Return the (X, Y) coordinate for the center point of the cell that contains the specified text.  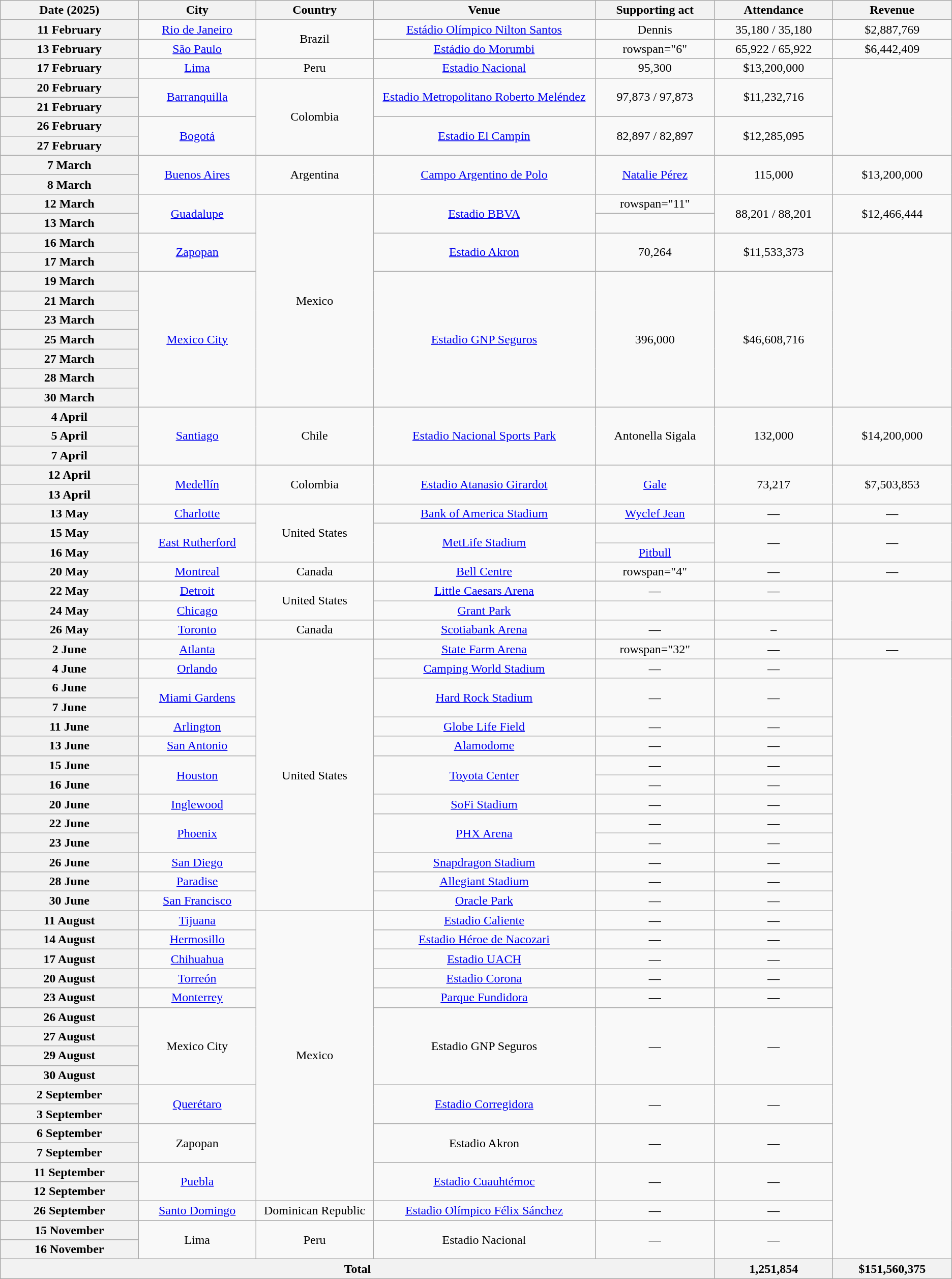
22 May (69, 591)
$151,560,375 (892, 1269)
Estádio do Morumbi (484, 49)
Estádio Olímpico Nilton Santos (484, 30)
21 March (69, 301)
Santiago (197, 436)
Wyclef Jean (655, 513)
5 April (69, 436)
73,217 (773, 484)
Chihuahua (197, 959)
Pitbull (655, 552)
Houston (197, 775)
MetLife Stadium (484, 542)
Parque Fundidora (484, 998)
15 May (69, 533)
Brazil (315, 39)
Estadio Cuauhtémoc (484, 1181)
Detroit (197, 591)
Campo Argentino de Polo (484, 175)
17 March (69, 262)
7 June (69, 707)
12 March (69, 204)
Torreón (197, 978)
8 March (69, 184)
Bank of America Stadium (484, 513)
26 August (69, 1017)
Puebla (197, 1181)
1,251,854 (773, 1269)
97,873 / 97,873 (655, 97)
Country (315, 10)
30 March (69, 397)
23 August (69, 998)
Medellín (197, 484)
Hard Rock Stadium (484, 697)
20 June (69, 804)
rowspan="11" (655, 204)
Chicago (197, 611)
Hermosillo (197, 940)
Estadio Corregidora (484, 1104)
Revenue (892, 10)
Chile (315, 436)
Toronto (197, 630)
30 June (69, 901)
27 February (69, 146)
15 November (69, 1230)
Estadio Olímpico Félix Sánchez (484, 1211)
20 May (69, 572)
27 March (69, 359)
Venue (484, 10)
16 March (69, 243)
Paradise (197, 882)
State Farm Arena (484, 649)
Natalie Pérez (655, 175)
26 June (69, 862)
rowspan="6" (655, 49)
35,180 / 35,180 (773, 30)
21 February (69, 107)
20 February (69, 88)
2 September (69, 1094)
115,000 (773, 175)
23 March (69, 320)
26 September (69, 1211)
16 May (69, 552)
19 March (69, 281)
$12,466,444 (892, 213)
95,300 (655, 68)
Guadalupe (197, 213)
Attendance (773, 10)
Snapdragon Stadium (484, 862)
Argentina (315, 175)
4 June (69, 668)
11 August (69, 920)
12 September (69, 1191)
16 November (69, 1249)
Santo Domingo (197, 1211)
15 June (69, 765)
Estadio Atanasio Girardot (484, 484)
$14,200,000 (892, 436)
– (773, 630)
70,264 (655, 252)
PHX Arena (484, 833)
Barranquilla (197, 97)
25 March (69, 339)
17 February (69, 68)
$46,608,716 (773, 339)
Dominican Republic (315, 1211)
rowspan="4" (655, 572)
7 March (69, 165)
Tijuana (197, 920)
13 June (69, 746)
Scotiabank Arena (484, 630)
San Antonio (197, 746)
Camping World Stadium (484, 668)
11 June (69, 726)
27 August (69, 1036)
San Diego (197, 862)
Date (2025) (69, 10)
Atlanta (197, 649)
Miami Gardens (197, 697)
Phoenix (197, 833)
SoFi Stadium (484, 804)
Querétaro (197, 1104)
Little Caesars Arena (484, 591)
11 September (69, 1172)
12 April (69, 475)
$2,887,769 (892, 30)
17 August (69, 959)
2 June (69, 649)
88,201 / 88,201 (773, 213)
30 August (69, 1075)
13 April (69, 494)
20 August (69, 978)
28 March (69, 378)
Estadio UACH (484, 959)
Gale (655, 484)
$7,503,853 (892, 484)
Buenos Aires (197, 175)
Arlington (197, 726)
Estadio BBVA (484, 213)
$12,285,095 (773, 136)
Allegiant Stadium (484, 882)
$11,533,373 (773, 252)
Alamodome (484, 746)
6 June (69, 688)
rowspan="32" (655, 649)
São Paulo (197, 49)
7 April (69, 455)
Oracle Park (484, 901)
23 June (69, 842)
Dennis (655, 30)
Estadio Nacional Sports Park (484, 436)
13 May (69, 513)
132,000 (773, 436)
Supporting act (655, 10)
Antonella Sigala (655, 436)
13 February (69, 49)
Inglewood (197, 804)
29 August (69, 1056)
65,922 / 65,922 (773, 49)
$11,232,716 (773, 97)
Estadio Héroe de Nacozari (484, 940)
26 May (69, 630)
Estadio Caliente (484, 920)
Estadio Corona (484, 978)
Total (358, 1269)
22 June (69, 823)
Monterrey (197, 998)
Bogotá (197, 136)
3 September (69, 1114)
Montreal (197, 572)
6 September (69, 1133)
Orlando (197, 668)
4 April (69, 417)
11 February (69, 30)
24 May (69, 611)
14 August (69, 940)
Grant Park (484, 611)
Estadio Metropolitano Roberto Meléndez (484, 97)
Rio de Janeiro (197, 30)
Charlotte (197, 513)
Globe Life Field (484, 726)
Estadio El Campín (484, 136)
16 June (69, 784)
396,000 (655, 339)
7 September (69, 1152)
82,897 / 82,897 (655, 136)
San Francisco (197, 901)
$6,442,409 (892, 49)
26 February (69, 126)
Toyota Center (484, 775)
East Rutherford (197, 542)
Bell Centre (484, 572)
City (197, 10)
28 June (69, 882)
13 March (69, 223)
